Detect which cell encompasses the target text, then output its (x, y) center coordinate. 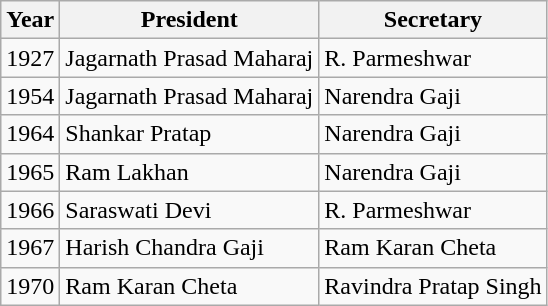
Secretary (433, 20)
1927 (30, 58)
Harish Chandra Gaji (190, 248)
1964 (30, 134)
1970 (30, 286)
1965 (30, 172)
1954 (30, 96)
Shankar Pratap (190, 134)
Ram Lakhan (190, 172)
1967 (30, 248)
1966 (30, 210)
Ravindra Pratap Singh (433, 286)
Saraswati Devi (190, 210)
President (190, 20)
Year (30, 20)
